Pinpoint the cell where the given text exists, returning its (x, y) midpoint coordinate. 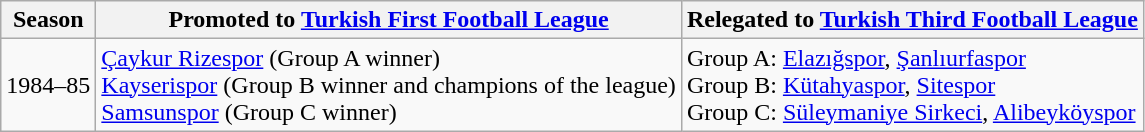
Season (48, 20)
Promoted to Turkish First Football League (389, 20)
Relegated to Turkish Third Football League (912, 20)
1984–85 (48, 85)
Çaykur Rizespor (Group A winner)Kayserispor (Group B winner and champions of the league)Samsunspor (Group C winner) (389, 85)
Group A: Elazığspor, ŞanlıurfasporGroup B: Kütahyaspor, SitesporGroup C: Süleymaniye Sirkeci, Alibeyköyspor (912, 85)
